Pinpoint the cell where the given text exists, returning its [X, Y] midpoint coordinate. 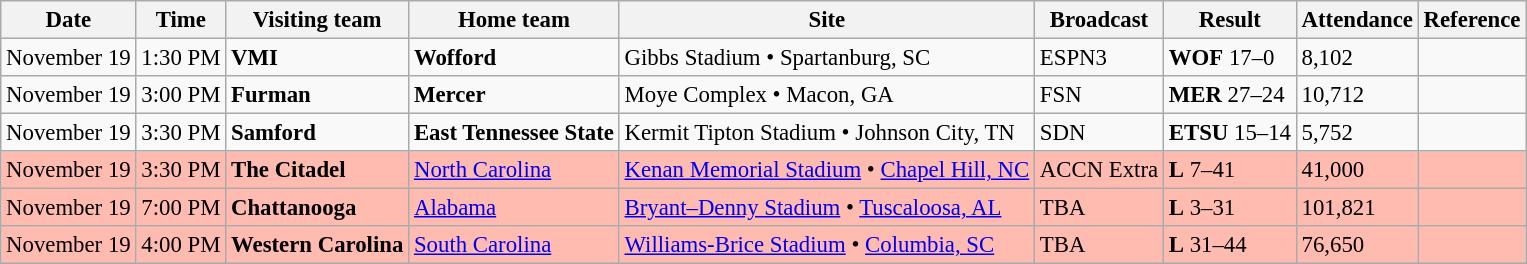
ESPN3 [1100, 58]
101,821 [1357, 208]
Home team [514, 20]
The Citadel [318, 170]
Wofford [514, 58]
Moye Complex • Macon, GA [826, 95]
North Carolina [514, 170]
L 3–31 [1230, 208]
Kermit Tipton Stadium • Johnson City, TN [826, 133]
76,650 [1357, 245]
Result [1230, 20]
VMI [318, 58]
Bryant–Denny Stadium • Tuscaloosa, AL [826, 208]
1:30 PM [181, 58]
ETSU 15–14 [1230, 133]
Mercer [514, 95]
Kenan Memorial Stadium • Chapel Hill, NC [826, 170]
MER 27–24 [1230, 95]
Broadcast [1100, 20]
East Tennessee State [514, 133]
Gibbs Stadium • Spartanburg, SC [826, 58]
SDN [1100, 133]
8,102 [1357, 58]
4:00 PM [181, 245]
Visiting team [318, 20]
Western Carolina [318, 245]
ACCN Extra [1100, 170]
L 7–41 [1230, 170]
5,752 [1357, 133]
7:00 PM [181, 208]
Williams-Brice Stadium • Columbia, SC [826, 245]
Samford [318, 133]
Furman [318, 95]
Alabama [514, 208]
3:00 PM [181, 95]
Attendance [1357, 20]
10,712 [1357, 95]
41,000 [1357, 170]
Time [181, 20]
Site [826, 20]
L 31–44 [1230, 245]
South Carolina [514, 245]
WOF 17–0 [1230, 58]
Chattanooga [318, 208]
Date [68, 20]
Reference [1472, 20]
FSN [1100, 95]
